For the text-containing cell, return its midpoint in [X, Y] coordinate format. 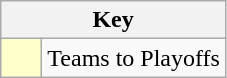
Teams to Playoffs [134, 58]
Key [114, 20]
